Output the [X, Y] coordinate of the center of the cell containing the given text.  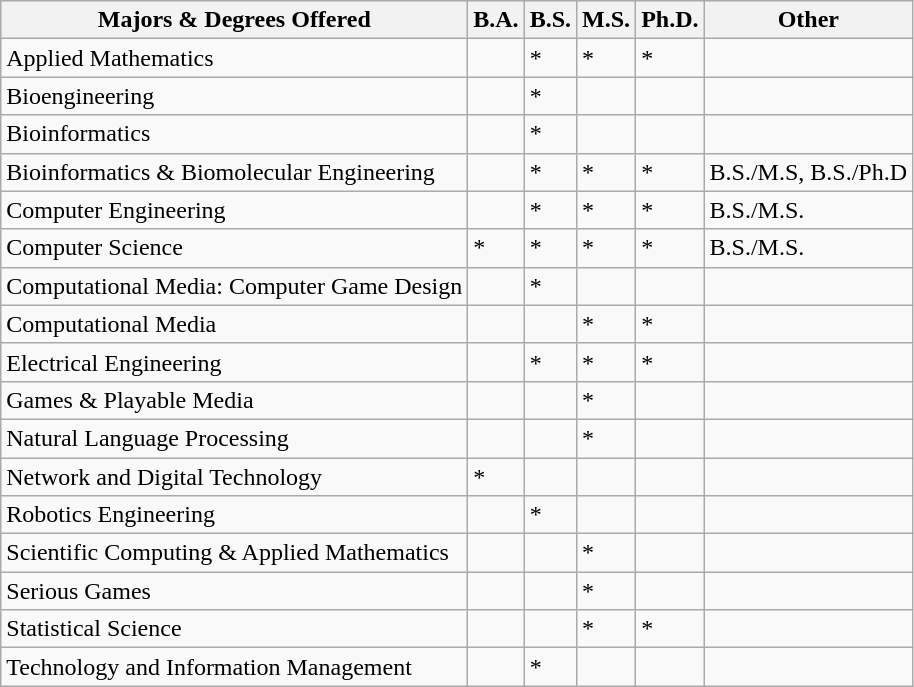
B.S./M.S, B.S./Ph.D [808, 172]
Natural Language Processing [234, 438]
Computational Media: Computer Game Design [234, 286]
M.S. [606, 20]
Bioinformatics & Biomolecular Engineering [234, 172]
Serious Games [234, 591]
Computer Engineering [234, 210]
Electrical Engineering [234, 362]
Applied Mathematics [234, 58]
Bioinformatics [234, 134]
Other [808, 20]
Computational Media [234, 324]
B.S. [550, 20]
Robotics Engineering [234, 515]
Computer Science [234, 248]
Ph.D. [670, 20]
Technology and Information Management [234, 667]
Statistical Science [234, 629]
Games & Playable Media [234, 400]
B.A. [496, 20]
Network and Digital Technology [234, 477]
Majors & Degrees Offered [234, 20]
Bioengineering [234, 96]
Scientific Computing & Applied Mathematics [234, 553]
